Provide the (X, Y) coordinate of the cell's center where the given text is located.  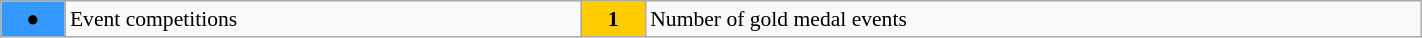
● (33, 19)
Event competitions (323, 19)
Number of gold medal events (1033, 19)
1 (613, 19)
